Return the (x, y) coordinate for the center point of the cell that contains the specified text.  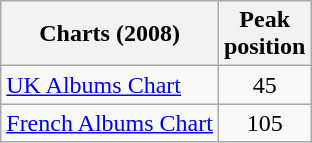
45 (264, 85)
French Albums Chart (110, 123)
Peakposition (264, 34)
Charts (2008) (110, 34)
UK Albums Chart (110, 85)
105 (264, 123)
